Find where the given text appears and provide that cell's center as (X, Y) coordinate. 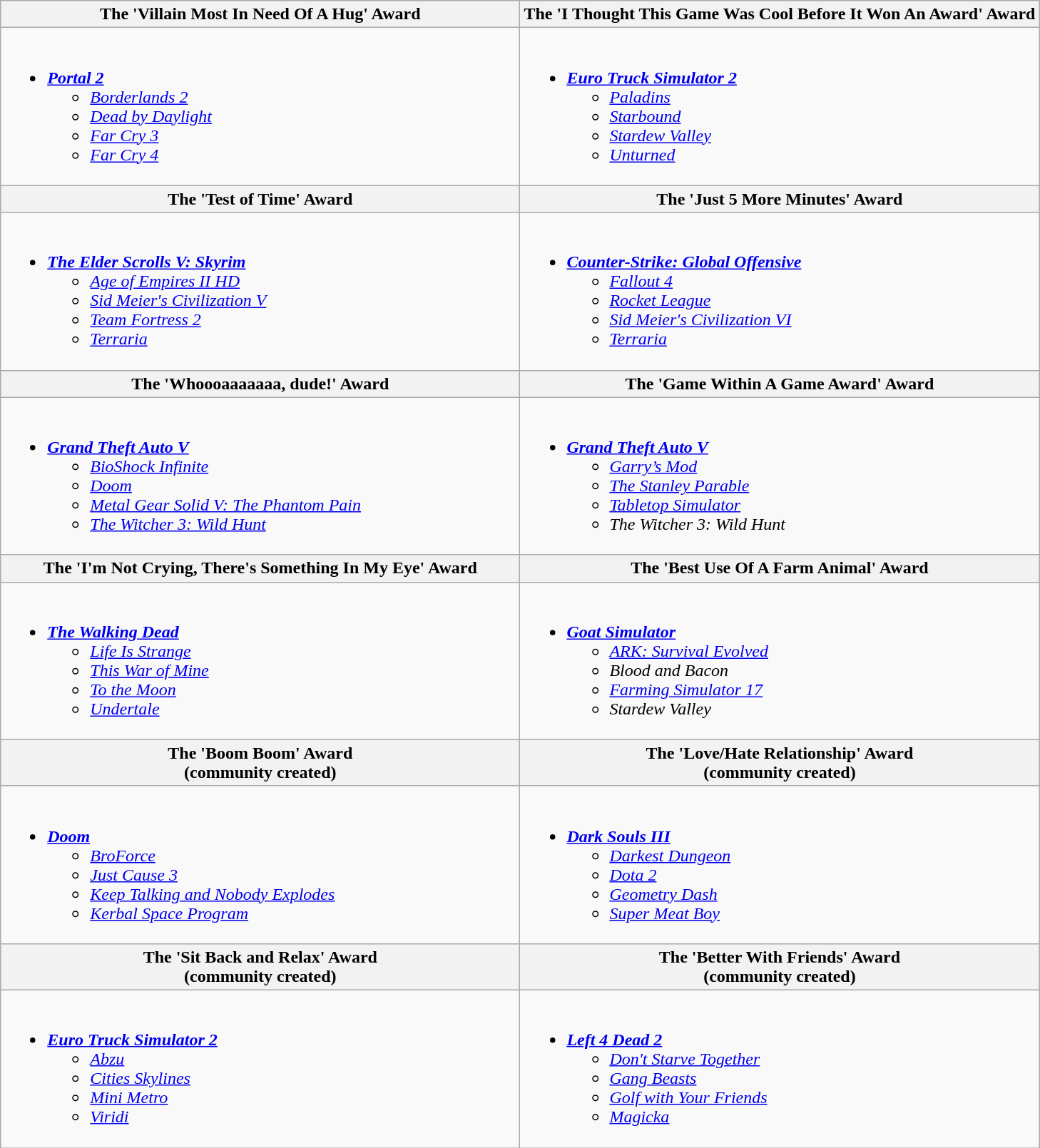
The Elder Scrolls V: SkyrimAge of Empires II HDSid Meier's Civilization VTeam Fortress 2Terraria (260, 291)
Euro Truck Simulator 2PaladinsStarboundStardew ValleyUnturned (780, 107)
Dark Souls IIIDarkest DungeonDota 2Geometry DashSuper Meat Boy (780, 864)
Euro Truck Simulator 2AbzuCities SkylinesMini MetroViridi (260, 1068)
The Walking DeadLife Is StrangeThis War of MineTo the MoonUndertale (260, 660)
The 'Game Within A Game Award' Award (780, 384)
Portal 2Borderlands 2Dead by DaylightFar Cry 3Far Cry 4 (260, 107)
The 'Better With Friends' Award(community created) (780, 967)
Grand Theft Auto VGarry’s ModThe Stanley ParableTabletop SimulatorThe Witcher 3: Wild Hunt (780, 476)
The 'Just 5 More Minutes' Award (780, 199)
Goat SimulatorARK: Survival EvolvedBlood and BaconFarming Simulator 17Stardew Valley (780, 660)
Left 4 Dead 2Don't Starve TogetherGang BeastsGolf with Your FriendsMagicka (780, 1068)
The 'I Thought This Game Was Cool Before It Won An Award' Award (780, 14)
The 'Love/Hate Relationship' Award(community created) (780, 763)
The 'I'm Not Crying, There's Something In My Eye' Award (260, 568)
The 'Villain Most In Need Of A Hug' Award (260, 14)
The 'Test of Time' Award (260, 199)
Grand Theft Auto VBioShock InfiniteDoomMetal Gear Solid V: The Phantom PainThe Witcher 3: Wild Hunt (260, 476)
The 'Boom Boom' Award(community created) (260, 763)
The 'Best Use Of A Farm Animal' Award (780, 568)
The 'Sit Back and Relax' Award(community created) (260, 967)
DoomBroForceJust Cause 3Keep Talking and Nobody ExplodesKerbal Space Program (260, 864)
Counter-Strike: Global OffensiveFallout 4Rocket LeagueSid Meier's Civilization VITerraria (780, 291)
The 'Whoooaaaaaaa, dude!' Award (260, 384)
